Pinpoint the cell where the given text exists, returning its [x, y] midpoint coordinate. 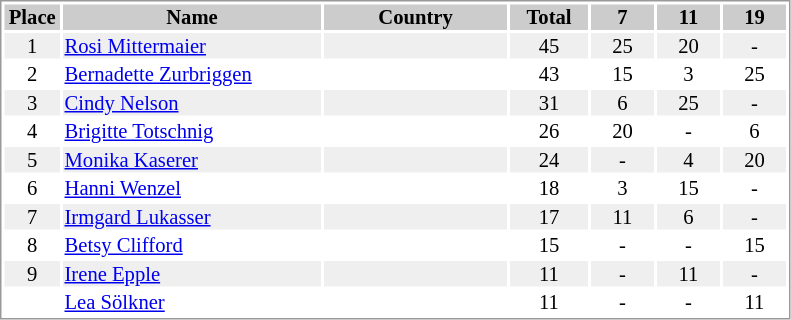
24 [549, 160]
31 [549, 103]
45 [549, 46]
Place [32, 17]
19 [754, 17]
Cindy Nelson [192, 103]
Irene Epple [192, 274]
Brigitte Totschnig [192, 131]
Lea Sölkner [192, 303]
Total [549, 17]
5 [32, 160]
Hanni Wenzel [192, 189]
Name [192, 17]
Betsy Clifford [192, 245]
8 [32, 245]
Irmgard Lukasser [192, 217]
9 [32, 274]
26 [549, 131]
17 [549, 217]
43 [549, 75]
Rosi Mittermaier [192, 46]
Bernadette Zurbriggen [192, 75]
Country [416, 17]
Monika Kaserer [192, 160]
2 [32, 75]
18 [549, 189]
1 [32, 46]
